Find where the given text appears and provide that cell's center as [X, Y] coordinate. 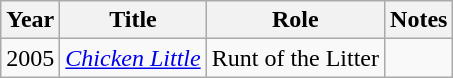
Runt of the Litter [295, 58]
Year [30, 20]
2005 [30, 58]
Chicken Little [133, 58]
Role [295, 20]
Notes [419, 20]
Title [133, 20]
